Return (x, y) of the center of cell containing provided text 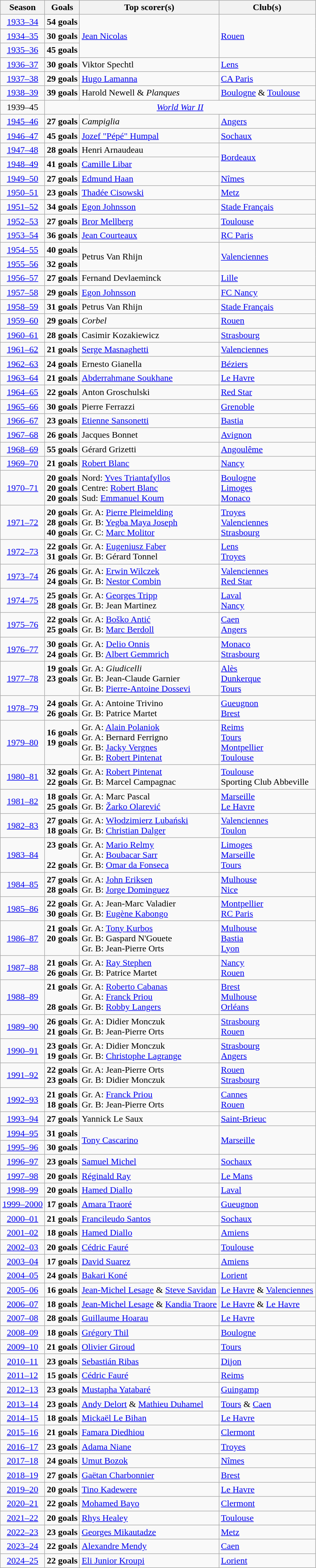
1955–56 (22, 264)
21 goals26 goals (62, 967)
2018–19 (22, 1475)
Gr. A: Pierre PleimeldingGr. B: Yegba Maya JosephGr. C: Marc Molitor (149, 522)
ReimsToursMontpellierToulouse (267, 742)
Gr. A: Marc PascalGr. B: Žarko Olarević (149, 801)
NancyRouen (267, 967)
21 goals 28 goals (62, 997)
2008–09 (22, 1333)
22 goals23 goals (62, 1075)
1954–55 (22, 250)
20 goals28 goals40 goals (62, 522)
2020–21 (22, 1504)
30 goals24 goals (62, 649)
23 goals19 goals (62, 1051)
Grégory Thil (149, 1333)
Gr. A: Robert PintenatGr. B: Marcel Campagnac (149, 777)
1999–2000 (22, 1204)
Reims (267, 1375)
Yannick Le Saux (149, 1119)
MulhouseBastiaLyon (267, 938)
BrestMulhouseOrléans (267, 997)
1963–64 (22, 378)
Francileudo Santos (149, 1219)
Hugo Lamanna (149, 79)
Bakari Koné (149, 1276)
1988–89 (22, 997)
1952–53 (22, 221)
ValenciennesToulon (267, 826)
Nord: Yves TriantafyllosCentre: Robert BlancSud: Emmanuel Koum (149, 488)
1970–71 (22, 488)
CaenAngers (267, 625)
Béziers (267, 364)
2016–17 (22, 1447)
Dijon (267, 1361)
Gr. A: Jean-Pierre OrtsGr. B: Didier Monczuk (149, 1075)
MarseilleLe Havre (267, 801)
Tours (267, 1347)
Jean Courteaux (149, 235)
Saint-Brieuc (267, 1119)
2011–12 (22, 1375)
Casimir Kozakiewicz (149, 335)
2013–14 (22, 1404)
LensTroyes (267, 552)
CA Paris (267, 79)
Bastia (267, 421)
1936–37 (22, 64)
1959–60 (22, 321)
Laval (267, 1190)
1997–98 (22, 1176)
24 goals26 goals (62, 708)
1986–87 (22, 938)
1989–90 (22, 1027)
25 goals28 goals (62, 601)
Gr. A: Georges TrippGr. B: Jean Martinez (149, 601)
1985–86 (22, 909)
32 goals22 goals (62, 777)
54 goals (62, 22)
1949–50 (22, 179)
David Suarez (149, 1261)
2001–02 (22, 1233)
23 goals 22 goals (62, 855)
1961–62 (22, 349)
Guingamp (267, 1389)
Gr. A: Didier MonczukGr. B: Jean-Pierre Orts (149, 1027)
Mickaël Le Bihan (149, 1418)
1968–69 (22, 449)
Gr. A: Delio OnnisGr. B: Albert Gemmrich (149, 649)
36 goals (62, 235)
2000–01 (22, 1219)
Guillaume Hoarau (149, 1318)
1990–91 (22, 1051)
Adama Niane (149, 1447)
1977–78 (22, 678)
2007–08 (22, 1318)
TroyesValenciennesStrasbourg (267, 522)
18 goals25 goals (62, 801)
Corbel (149, 321)
1992–93 (22, 1099)
Top scorer(s) (149, 7)
Réginald Ray (149, 1176)
RC Paris (267, 235)
BoulogneLimogesMonaco (267, 488)
Andy Delort & Mathieu Duhamel (149, 1404)
Jozef "Pépé" Humpal (149, 136)
16 goals19 goals (62, 742)
1982–83 (22, 826)
2009–10 (22, 1347)
Rhys Healey (149, 1518)
1987–88 (22, 967)
Le Havre & Le Havre (267, 1304)
World War II (180, 107)
1995–96 (22, 1147)
2004–05 (22, 1276)
27 goals28 goals (62, 884)
Gr. A: Franck PriouGr. B: Jean-Pierre Orts (149, 1099)
1948–49 (22, 164)
Red Star (267, 392)
1934–35 (22, 36)
1969–70 (22, 464)
Olivier Giroud (149, 1347)
Angers (267, 121)
1933–34 (22, 22)
Strasbourg (267, 335)
Boulogne & Toulouse (267, 93)
Brest (267, 1475)
Gr. A: Roberto CabanasGr. A: Franck PriouGr. B: Robby Langers (149, 997)
Gr. A: Włodzimierz LubańskiGr. B: Christian Dalger (149, 826)
AlèsDunkerqueTours (267, 678)
1939–45 (22, 107)
20 goals20 goals20 goals (62, 488)
1951–52 (22, 207)
Gr. A: John EriksenGr. B: Jorge Dominguez (149, 884)
1950–51 (22, 193)
Club(s) (267, 7)
Harold Newell & Planques (149, 93)
1991–92 (22, 1075)
2019–20 (22, 1489)
Lille (267, 278)
1953–54 (22, 235)
1964–65 (22, 392)
1935–36 (22, 50)
MontpellierRC Paris (267, 909)
Gr. A: Tony KurbosGr. B: Gaspard N'GoueteGr. B: Jean-Pierre Orts (149, 938)
Le Mans (267, 1176)
Mohamed Bayo (149, 1504)
26 goals21 goals (62, 1027)
22 goals30 goals (62, 909)
Nancy (267, 464)
Tony Cascarino (149, 1140)
LavalNancy (267, 601)
Boulogne (267, 1333)
Tino Kadewere (149, 1489)
Gr. A: Boško AntićGr. B: Marc Berdoll (149, 625)
Etienne Sansonetti (149, 421)
Troyes (267, 1447)
39 goals (62, 93)
Gr. A: Didier MonczukGr. B: Christophe Lagrange (149, 1051)
Umut Bozok (149, 1461)
Ernesto Gianella (149, 364)
2003–04 (22, 1261)
Tours & Caen (267, 1404)
Edmund Haan (149, 179)
1974–75 (22, 601)
2005–06 (22, 1290)
22 goals31 goals (62, 552)
Avignon (267, 435)
Thadée Cisowski (149, 193)
55 goals (62, 449)
1937–38 (22, 79)
Angoulême (267, 449)
Amara Traoré (149, 1204)
StrasbourgAngers (267, 1051)
41 goals (62, 164)
Le Havre & Valenciennes (267, 1290)
Lens (267, 64)
Jean Nicolas (149, 36)
Gr. A: Erwin WilczekGr. B: Nestor Combin (149, 576)
1962–63 (22, 364)
26 goals24 goals (62, 576)
MulhouseNice (267, 884)
Fernand Devlaeminck (149, 278)
1996–97 (22, 1161)
1958–59 (22, 307)
1979–80 (22, 742)
1938–39 (22, 93)
Jean-Michel Lesage & Kandia Traore (149, 1304)
1972–73 (22, 552)
2014–15 (22, 1418)
Famara Diedhiou (149, 1432)
1994–95 (22, 1133)
Gr. A: GiudicelliGr. B: Jean-Claude GarnierGr. B: Pierre-Antoine Dossevi (149, 678)
RouenStrasbourg (267, 1075)
2015–16 (22, 1432)
Anton Groschulski (149, 392)
1971–72 (22, 522)
16 goals (62, 1290)
Gaëtan Charbonnier (149, 1475)
ToulouseSporting Club Abbeville (267, 777)
2023–24 (22, 1546)
Eli Junior Kroupi (149, 1561)
21 goals20 goals (62, 938)
22 goals25 goals (62, 625)
19 goals23 goals (62, 678)
2010–11 (22, 1361)
1978–79 (22, 708)
Pierre Ferrazzi (149, 406)
1966–67 (22, 421)
Bordeaux (267, 157)
40 goals (62, 250)
Abderrahmane Soukhane (149, 378)
1947–48 (22, 150)
Marseille (267, 1140)
Campiglia (149, 121)
1956–57 (22, 278)
1946–47 (22, 136)
Gérard Grizetti (149, 449)
21 goals18 goals (62, 1099)
Mustapha Yatabaré (149, 1389)
ValenciennesRed Star (267, 576)
2022–23 (22, 1532)
34 goals (62, 207)
1998–99 (22, 1190)
Gr. A: Alain PolaniokGr. A: Bernard FerrignoGr. B: Jacky VergnesGr. B: Robert Pintenat (149, 742)
StrasbourgRouen (267, 1027)
15 goals (62, 1375)
1960–61 (22, 335)
1973–74 (22, 576)
Gr. A: Ray StephenGr. B: Patrice Martet (149, 967)
1984–85 (22, 884)
2024–25 (22, 1561)
1965–66 (22, 406)
FC Nancy (267, 292)
Jean-Michel Lesage & Steve Savidan (149, 1290)
Gueugnon (267, 1204)
LimogesMarseilleTours (267, 855)
Sebastián Ribas (149, 1361)
Henri Arnaudeau (149, 150)
Season (22, 7)
1981–82 (22, 801)
Jacques Bonnet (149, 435)
2017–18 (22, 1461)
27 goals18 goals (62, 826)
2002–03 (22, 1247)
2006–07 (22, 1304)
Gr. A: Mario RelmyGr. A: Boubacar SarrGr. B: Omar da Fonseca (149, 855)
GueugnonBrest (267, 708)
Goals (62, 7)
1993–94 (22, 1119)
Gr. A: Eugeniusz FaberGr. B: Gérard Tonnel (149, 552)
Robert Blanc (149, 464)
32 goals (62, 264)
Grenoble (267, 406)
MonacoStrasbourg (267, 649)
1975–76 (22, 625)
Camille Libar (149, 164)
1957–58 (22, 292)
2021–22 (22, 1518)
Caen (267, 1546)
Gr. A: Antoine TrivinoGr. B: Patrice Martet (149, 708)
Viktor Spechtl (149, 64)
Samuel Michel (149, 1161)
Gr. A: Jean-Marc ValadierGr. B: Eugène Kabongo (149, 909)
Serge Masnaghetti (149, 349)
Georges Mikautadze (149, 1532)
CannesRouen (267, 1099)
1980–81 (22, 777)
Alexandre Mendy (149, 1546)
1976–77 (22, 649)
26 goals (62, 435)
Bror Mellberg (149, 221)
1983–84 (22, 855)
2012–13 (22, 1389)
1967–68 (22, 435)
1945–46 (22, 121)
